From the cell containing the given text, extract its center point as [X, Y] coordinate. 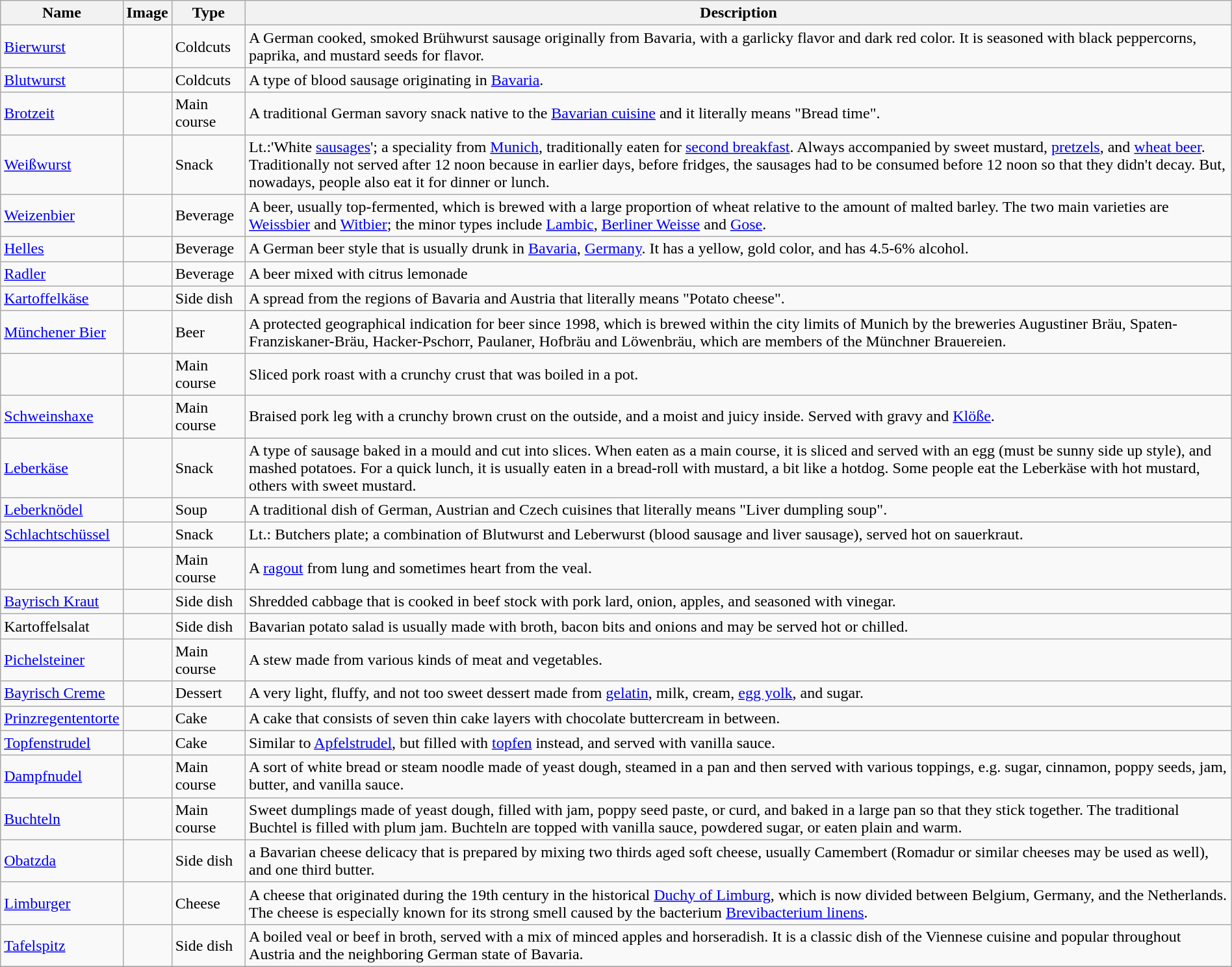
Buchteln [62, 819]
Leberkäse [62, 468]
A beer mixed with citrus lemonade [739, 274]
Tafelspitz [62, 945]
Image [147, 13]
Shredded cabbage that is cooked in beef stock with pork lard, onion, apples, and seasoned with vinegar. [739, 602]
Cheese [208, 903]
Similar to Apfelstrudel, but filled with topfen instead, and served with vanilla sauce. [739, 743]
Weizenbier [62, 216]
Münchener Bier [62, 331]
Radler [62, 274]
Helles [62, 249]
A ragout from lung and sometimes heart from the veal. [739, 568]
Bayrisch Creme [62, 693]
A traditional dish of German, Austrian and Czech cuisines that literally means "Liver dumpling soup". [739, 510]
Beer [208, 331]
Topfenstrudel [62, 743]
Prinzregententorte [62, 718]
A cake that consists of seven thin cake layers with chocolate buttercream in between. [739, 718]
Kartoffelsalat [62, 626]
Lt.: Butchers plate; a combination of Blutwurst and Leberwurst (blood sausage and liver sausage), served hot on sauerkraut. [739, 535]
Sliced pork roast with a crunchy crust that was boiled in a pot. [739, 374]
Dampfnudel [62, 776]
A spread from the regions of Bavaria and Austria that literally means "Potato cheese". [739, 298]
Schweinshaxe [62, 416]
Brotzeit [62, 113]
A German beer style that is usually drunk in Bavaria, Germany. It has a yellow, gold color, and has 4.5-6% alcohol. [739, 249]
Limburger [62, 903]
Bayrisch Kraut [62, 602]
Kartoffelkäse [62, 298]
A stew made from various kinds of meat and vegetables. [739, 660]
Weißwurst [62, 164]
Obatzda [62, 860]
Soup [208, 510]
Blutwurst [62, 80]
Name [62, 13]
A very light, fluffy, and not too sweet dessert made from gelatin, milk, cream, egg yolk, and sugar. [739, 693]
Braised pork leg with a crunchy brown crust on the outside, and a moist and juicy inside. Served with gravy and Klöße. [739, 416]
A type of blood sausage originating in Bavaria. [739, 80]
Pichelsteiner [62, 660]
Leberknödel [62, 510]
A traditional German savory snack native to the Bavarian cuisine and it literally means "Bread time". [739, 113]
Description [739, 13]
Type [208, 13]
Schlachtschüssel [62, 535]
Bavarian potato salad is usually made with broth, bacon bits and onions and may be served hot or chilled. [739, 626]
Bierwurst [62, 47]
Dessert [208, 693]
